Output the [X, Y] coordinate of the center of the cell containing the given text.  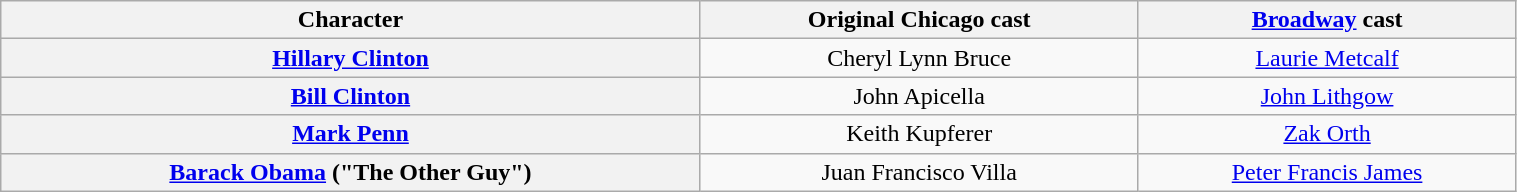
Character [350, 20]
Keith Kupferer [919, 134]
Original Chicago cast [919, 20]
John Apicella [919, 96]
Peter Francis James [1327, 172]
Zak Orth [1327, 134]
John Lithgow [1327, 96]
Cheryl Lynn Bruce [919, 58]
Barack Obama ("The Other Guy") [350, 172]
Laurie Metcalf [1327, 58]
Broadway cast [1327, 20]
Hillary Clinton [350, 58]
Mark Penn [350, 134]
Bill Clinton [350, 96]
Juan Francisco Villa [919, 172]
